Scan for the cell matching the given text and deliver its [X, Y] coordinate at center. 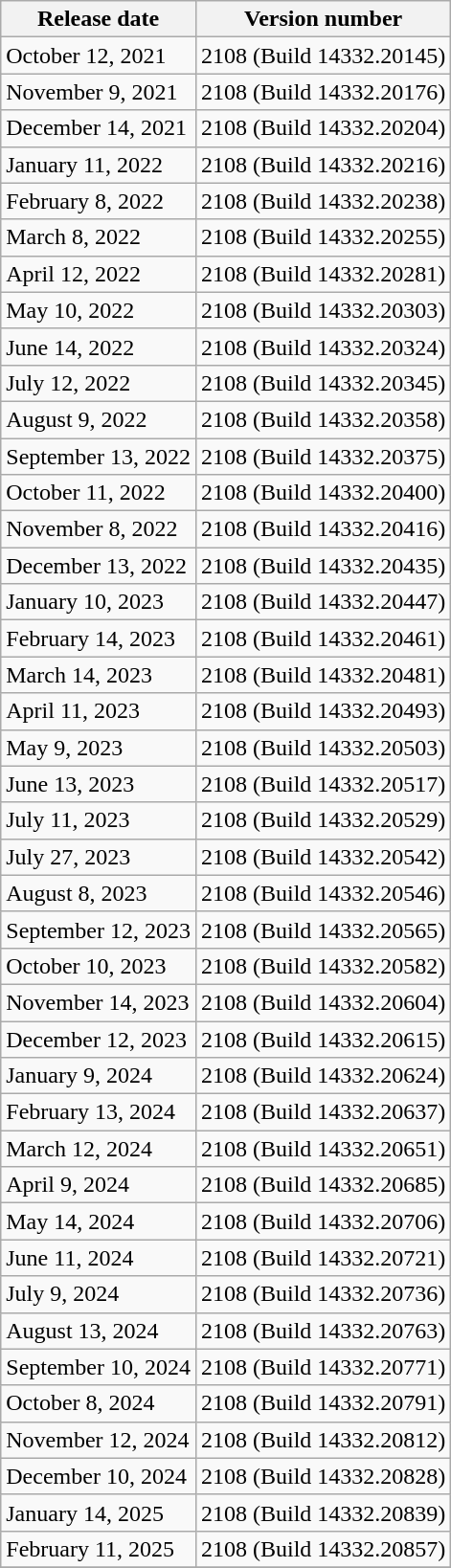
October 11, 2022 [99, 493]
2108 (Build 14332.20706) [323, 1221]
June 14, 2022 [99, 347]
June 13, 2023 [99, 784]
January 10, 2023 [99, 602]
December 13, 2022 [99, 566]
December 14, 2021 [99, 128]
October 10, 2023 [99, 966]
2108 (Build 14332.20763) [323, 1331]
August 9, 2022 [99, 419]
May 10, 2022 [99, 310]
2108 (Build 14332.20216) [323, 165]
November 8, 2022 [99, 529]
April 9, 2024 [99, 1185]
January 11, 2022 [99, 165]
January 9, 2024 [99, 1076]
2108 (Build 14332.20255) [323, 237]
2108 (Build 14332.20400) [323, 493]
February 11, 2025 [99, 1549]
2108 (Build 14332.20529) [323, 820]
September 13, 2022 [99, 457]
May 14, 2024 [99, 1221]
2108 (Build 14332.20736) [323, 1294]
2108 (Build 14332.20375) [323, 457]
2108 (Build 14332.20637) [323, 1112]
August 8, 2023 [99, 893]
2108 (Build 14332.20447) [323, 602]
2108 (Build 14332.20685) [323, 1185]
2108 (Build 14332.20582) [323, 966]
2108 (Build 14332.20624) [323, 1076]
2108 (Build 14332.20345) [323, 383]
July 27, 2023 [99, 857]
September 12, 2023 [99, 930]
2108 (Build 14332.20812) [323, 1440]
2108 (Build 14332.20204) [323, 128]
March 14, 2023 [99, 675]
April 11, 2023 [99, 711]
2108 (Build 14332.20435) [323, 566]
2108 (Build 14332.20604) [323, 1002]
2108 (Build 14332.20303) [323, 310]
2108 (Build 14332.20615) [323, 1039]
2108 (Build 14332.20416) [323, 529]
October 12, 2021 [99, 56]
October 8, 2024 [99, 1403]
June 11, 2024 [99, 1258]
2108 (Build 14332.20721) [323, 1258]
November 14, 2023 [99, 1002]
2108 (Build 14332.20461) [323, 638]
2108 (Build 14332.20839) [323, 1512]
July 9, 2024 [99, 1294]
2108 (Build 14332.20791) [323, 1403]
2108 (Build 14332.20358) [323, 419]
February 14, 2023 [99, 638]
March 8, 2022 [99, 237]
2108 (Build 14332.20481) [323, 675]
2108 (Build 14332.20771) [323, 1367]
2108 (Build 14332.20145) [323, 56]
August 13, 2024 [99, 1331]
December 12, 2023 [99, 1039]
2108 (Build 14332.20828) [323, 1476]
2108 (Build 14332.20493) [323, 711]
April 12, 2022 [99, 274]
February 13, 2024 [99, 1112]
2108 (Build 14332.20565) [323, 930]
November 9, 2021 [99, 92]
2108 (Build 14332.20176) [323, 92]
November 12, 2024 [99, 1440]
May 9, 2023 [99, 748]
2108 (Build 14332.20281) [323, 274]
2108 (Build 14332.20857) [323, 1549]
2108 (Build 14332.20651) [323, 1149]
December 10, 2024 [99, 1476]
2108 (Build 14332.20238) [323, 201]
Version number [323, 19]
March 12, 2024 [99, 1149]
July 12, 2022 [99, 383]
2108 (Build 14332.20324) [323, 347]
2108 (Build 14332.20546) [323, 893]
Release date [99, 19]
September 10, 2024 [99, 1367]
July 11, 2023 [99, 820]
2108 (Build 14332.20517) [323, 784]
February 8, 2022 [99, 201]
2108 (Build 14332.20542) [323, 857]
2108 (Build 14332.20503) [323, 748]
January 14, 2025 [99, 1512]
